Return the [x, y] coordinate for the center point of the cell that contains the specified text.  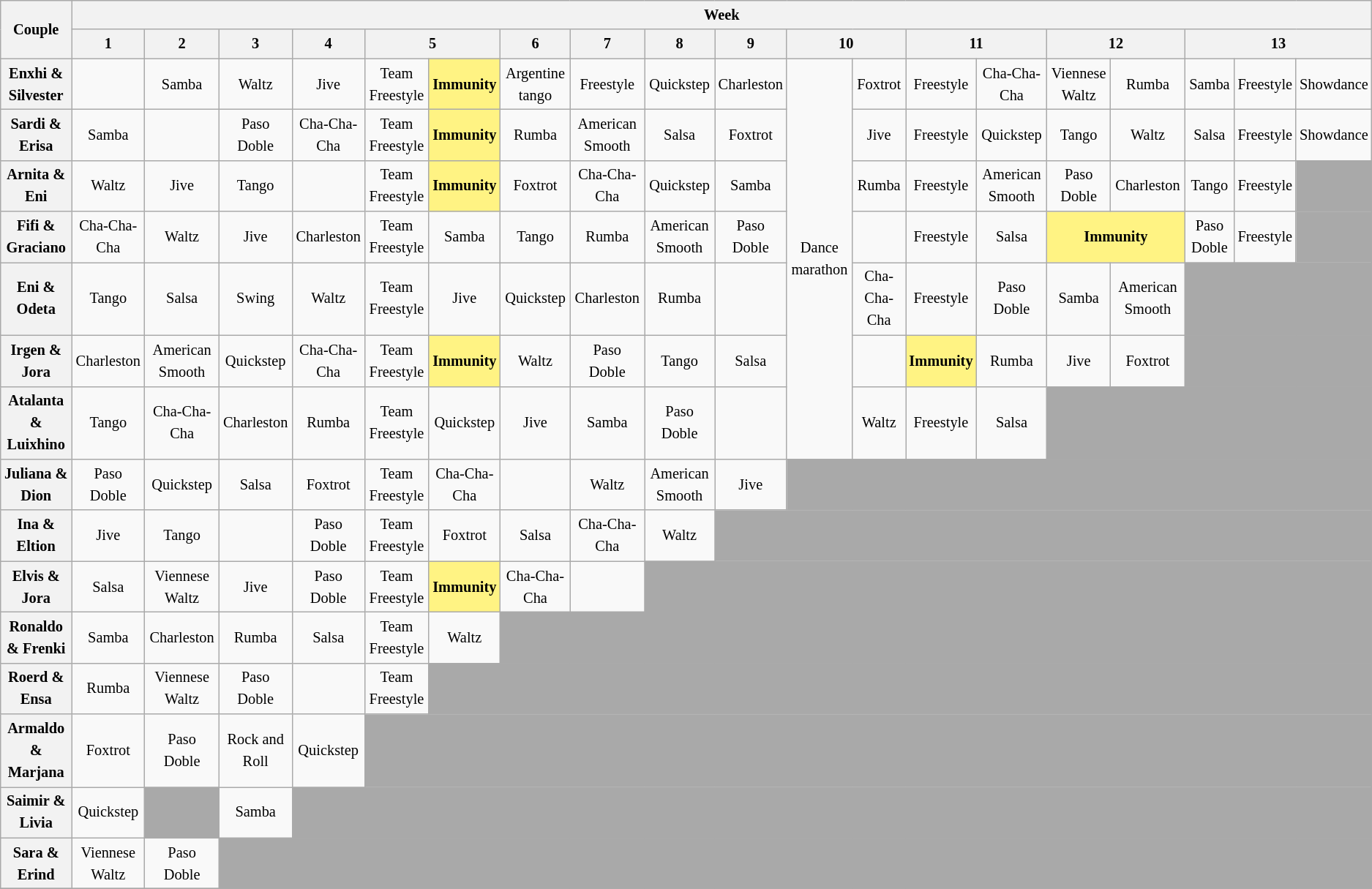
Fifi & Graciano [37, 237]
Roerd & Ensa [37, 689]
10 [846, 44]
1 [108, 44]
Ronaldo & Frenki [37, 637]
11 [976, 44]
Irgen & Jora [37, 361]
Sara & Erind [37, 863]
9 [751, 44]
6 [536, 44]
Enxhi & Silvester [37, 84]
Arnita & Eni [37, 186]
5 [432, 44]
3 [255, 44]
Saimir & Livia [37, 812]
Ina & Eltion [37, 536]
13 [1278, 44]
Elvis & Jora [37, 587]
8 [680, 44]
Swing [255, 299]
Dance marathon [820, 259]
Argentine tango [536, 84]
7 [607, 44]
12 [1117, 44]
Eni & Odeta [37, 299]
Juliana & Dion [37, 484]
Rock and Roll [255, 751]
4 [328, 44]
Atalanta & Luixhino [37, 423]
2 [181, 44]
Sardi & Erisa [37, 135]
Week [721, 15]
Armaldo & Marjana [37, 751]
Couple [37, 29]
